From the cell containing the given text, extract its center point as [x, y] coordinate. 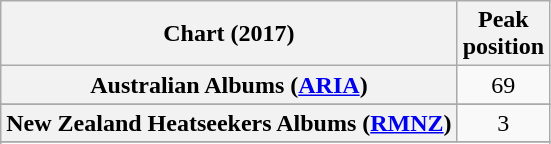
Australian Albums (ARIA) [229, 85]
Peak position [503, 34]
Chart (2017) [229, 34]
New Zealand Heatseekers Albums (RMNZ) [229, 123]
69 [503, 85]
3 [503, 123]
